Return [X, Y] of the center of cell containing provided text 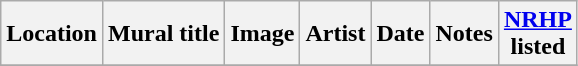
Location [52, 34]
Mural title [163, 34]
Artist [336, 34]
NRHPlisted [538, 34]
Image [262, 34]
Notes [464, 34]
Date [400, 34]
